Capture the cell that displays the provided text and extract its [X, Y] central coordinate. 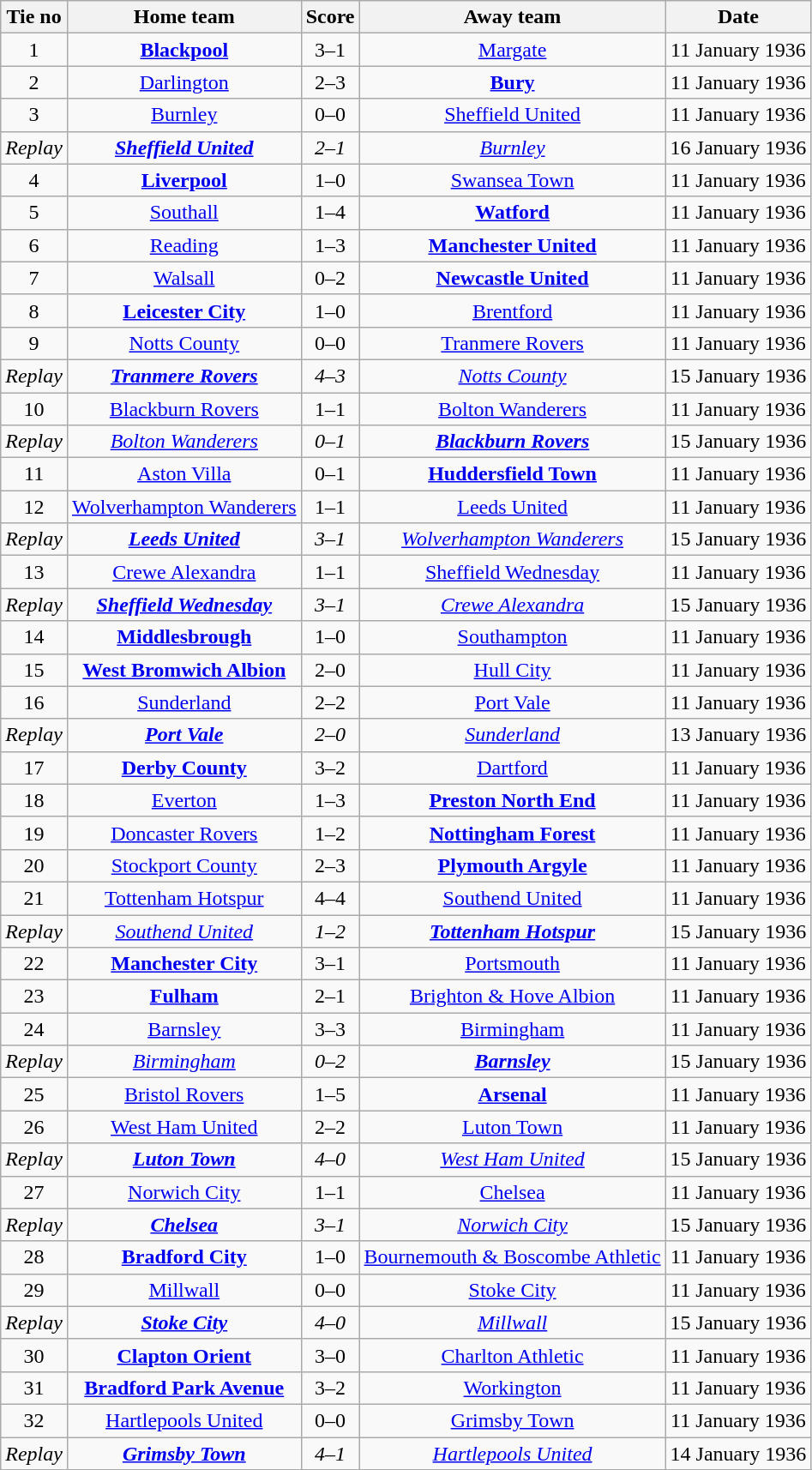
5 [34, 213]
13 January 1936 [738, 735]
21 [34, 898]
Watford [513, 213]
28 [34, 1257]
Dartford [513, 768]
Newcastle United [513, 278]
14 January 1936 [738, 1454]
Southampton [513, 637]
8 [34, 310]
Charlton Athletic [513, 1355]
Date [738, 17]
9 [34, 343]
Doncaster Rovers [183, 833]
Fulham [183, 997]
18 [34, 800]
Manchester United [513, 245]
20 [34, 865]
Southall [183, 213]
6 [34, 245]
16 [34, 702]
31 [34, 1388]
16 January 1936 [738, 148]
1–5 [330, 1094]
Bury [513, 82]
Leicester City [183, 310]
13 [34, 572]
32 [34, 1420]
Blackpool [183, 50]
Home team [183, 17]
West Bromwich Albion [183, 670]
15 [34, 670]
3–0 [330, 1355]
3–3 [330, 1029]
1–4 [330, 213]
4 [34, 180]
Score [330, 17]
Bournemouth & Boscombe Athletic [513, 1257]
14 [34, 637]
Manchester City [183, 964]
25 [34, 1094]
Aston Villa [183, 474]
4–1 [330, 1454]
Liverpool [183, 180]
10 [34, 409]
Walsall [183, 278]
2 [34, 82]
22 [34, 964]
Plymouth Argyle [513, 865]
12 [34, 507]
Huddersfield Town [513, 474]
23 [34, 997]
Darlington [183, 82]
Nottingham Forest [513, 833]
3 [34, 115]
Brentford [513, 310]
24 [34, 1029]
26 [34, 1127]
Middlesbrough [183, 637]
Bristol Rovers [183, 1094]
11 [34, 474]
7 [34, 278]
Derby County [183, 768]
Arsenal [513, 1094]
Reading [183, 245]
Preston North End [513, 800]
Stockport County [183, 865]
Brighton & Hove Albion [513, 997]
Away team [513, 17]
Hull City [513, 670]
Bradford City [183, 1257]
17 [34, 768]
4–3 [330, 376]
1 [34, 50]
Tie no [34, 17]
29 [34, 1290]
Clapton Orient [183, 1355]
Everton [183, 800]
Margate [513, 50]
19 [34, 833]
Swansea Town [513, 180]
30 [34, 1355]
27 [34, 1192]
4–4 [330, 898]
Portsmouth [513, 964]
Bradford Park Avenue [183, 1388]
Workington [513, 1388]
